From the cell containing the given text, extract its center point as (x, y) coordinate. 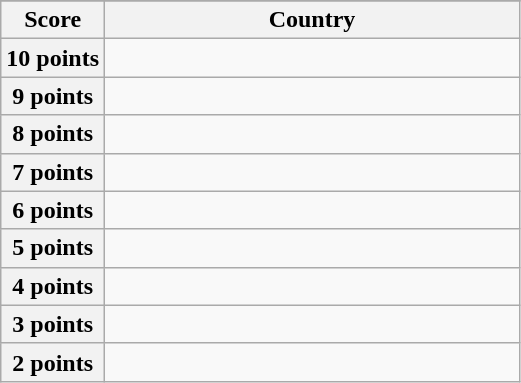
10 points (53, 58)
8 points (53, 134)
6 points (53, 210)
5 points (53, 248)
3 points (53, 324)
7 points (53, 172)
Country (312, 20)
4 points (53, 286)
2 points (53, 362)
9 points (53, 96)
Score (53, 20)
